Detect which cell encompasses the target text, then output its (x, y) center coordinate. 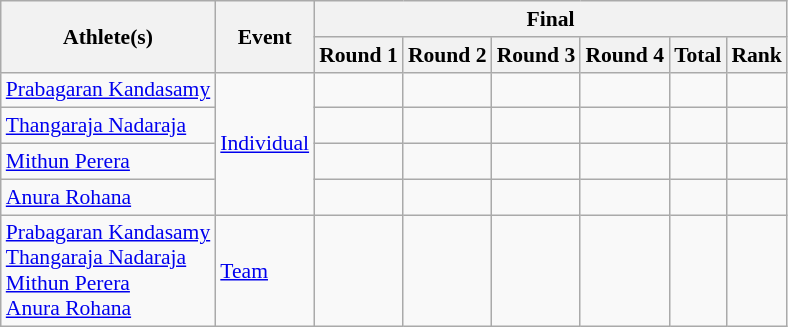
Event (264, 36)
Round 3 (536, 55)
Rank (756, 55)
Final (550, 19)
Team (264, 271)
Prabagaran Kandasamy (108, 90)
Mithun Perera (108, 162)
Total (698, 55)
Anura Rohana (108, 197)
Prabagaran KandasamyThangaraja NadarajaMithun PereraAnura Rohana (108, 271)
Thangaraja Nadaraja (108, 126)
Athlete(s) (108, 36)
Round 1 (358, 55)
Individual (264, 143)
Round 2 (448, 55)
Round 4 (624, 55)
